Search for the cell housing the specified text and yield its (x, y) center coordinate. 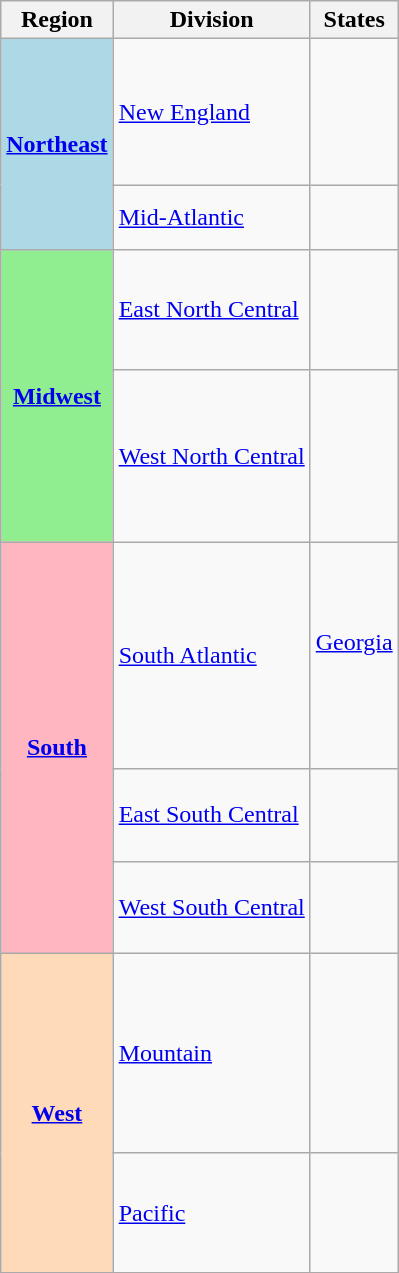
East North Central (212, 310)
West (57, 1112)
Mountain (212, 1053)
New England (212, 112)
East South Central (212, 815)
West South Central (212, 907)
South (57, 748)
Georgia (354, 656)
Midwest (57, 396)
Northeast (57, 144)
Mid-Atlantic (212, 218)
Division (212, 20)
Pacific (212, 1212)
South Atlantic (212, 656)
West North Central (212, 456)
States (354, 20)
Region (57, 20)
